Scan for the cell matching the given text and deliver its [X, Y] coordinate at center. 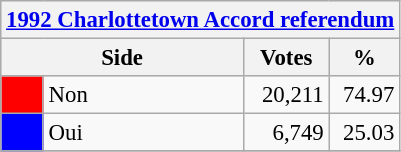
1992 Charlottetown Accord referendum [200, 20]
Non [143, 95]
Side [122, 58]
74.97 [364, 95]
Votes [286, 58]
% [364, 58]
Oui [143, 133]
20,211 [286, 95]
25.03 [364, 133]
6,749 [286, 133]
